Identify which cell holds the provided text, then report its [X, Y] central coordinate. 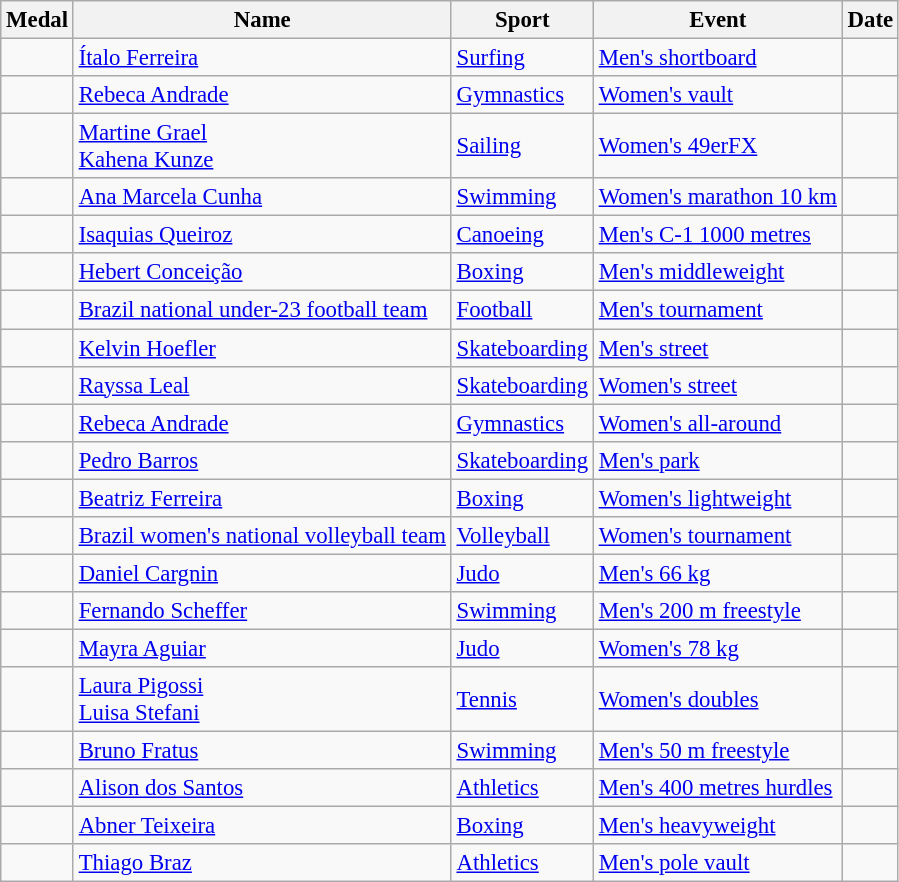
Men's middleweight [718, 273]
Brazil women's national volleyball team [262, 536]
Men's 200 m freestyle [718, 611]
Ana Marcela Cunha [262, 197]
Canoeing [522, 235]
Mayra Aguiar [262, 648]
Volleyball [522, 536]
Date [870, 20]
Men's shortboard [718, 58]
Women's vault [718, 95]
Women's 78 kg [718, 648]
Men's street [718, 348]
Sailing [522, 146]
Event [718, 20]
Men's heavyweight [718, 826]
Thiago Braz [262, 863]
Men's tournament [718, 310]
Women's marathon 10 km [718, 197]
Ítalo Ferreira [262, 58]
Abner Teixeira [262, 826]
Men's C-1 1000 metres [718, 235]
Surfing [522, 58]
Kelvin Hoefler [262, 348]
Name [262, 20]
Tennis [522, 700]
Brazil national under-23 football team [262, 310]
Women's street [718, 385]
Women's doubles [718, 700]
Men's pole vault [718, 863]
Laura PigossiLuisa Stefani [262, 700]
Women's lightweight [718, 498]
Football [522, 310]
Women's tournament [718, 536]
Medal [38, 20]
Men's 50 m freestyle [718, 751]
Women's all-around [718, 423]
Beatriz Ferreira [262, 498]
Fernando Scheffer [262, 611]
Rayssa Leal [262, 385]
Women's 49erFX [718, 146]
Isaquias Queiroz [262, 235]
Hebert Conceição [262, 273]
Sport [522, 20]
Martine GraelKahena Kunze [262, 146]
Pedro Barros [262, 460]
Men's 66 kg [718, 573]
Men's 400 metres hurdles [718, 788]
Daniel Cargnin [262, 573]
Bruno Fratus [262, 751]
Alison dos Santos [262, 788]
Men's park [718, 460]
